Determine the [X, Y] coordinate at the center of the cell enclosing the given text.  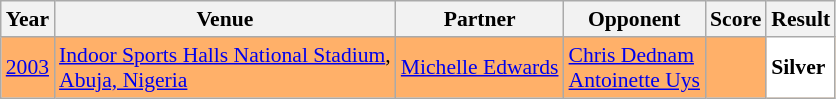
Year [28, 19]
Result [800, 19]
Partner [480, 19]
Silver [800, 68]
Opponent [634, 19]
Venue [225, 19]
2003 [28, 68]
Michelle Edwards [480, 68]
Chris Dednam Antoinette Uys [634, 68]
Indoor Sports Halls National Stadium,Abuja, Nigeria [225, 68]
Score [736, 19]
